Scan for the cell matching the given text and deliver its [X, Y] coordinate at center. 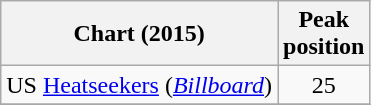
US Heatseekers (Billboard) [140, 85]
25 [324, 85]
Chart (2015) [140, 34]
Peakposition [324, 34]
